Capture the cell that displays the provided text and extract its (X, Y) central coordinate. 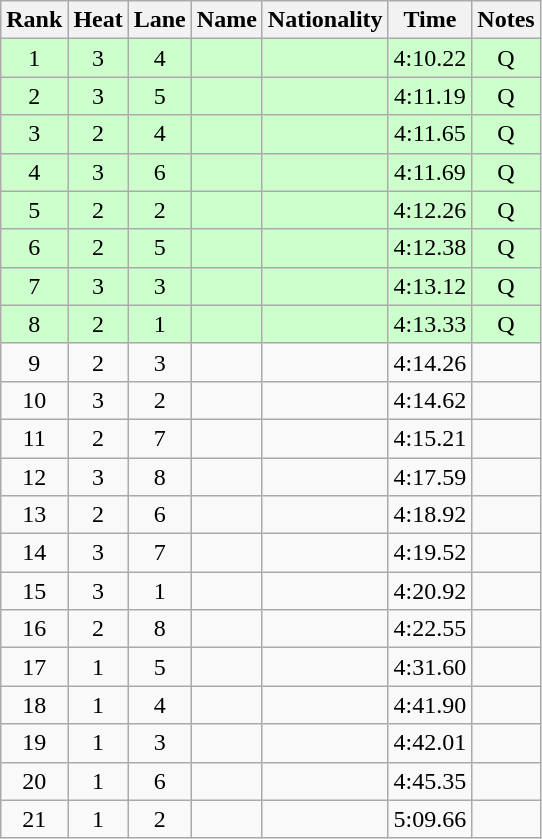
4:18.92 (430, 515)
4:11.19 (430, 96)
16 (34, 629)
10 (34, 400)
18 (34, 705)
4:14.62 (430, 400)
4:13.33 (430, 324)
Nationality (325, 20)
17 (34, 667)
Time (430, 20)
4:14.26 (430, 362)
21 (34, 819)
4:10.22 (430, 58)
19 (34, 743)
11 (34, 438)
4:19.52 (430, 553)
4:11.69 (430, 172)
9 (34, 362)
Lane (160, 20)
4:11.65 (430, 134)
Name (226, 20)
Rank (34, 20)
4:41.90 (430, 705)
4:12.26 (430, 210)
4:31.60 (430, 667)
4:42.01 (430, 743)
4:20.92 (430, 591)
15 (34, 591)
14 (34, 553)
4:15.21 (430, 438)
5:09.66 (430, 819)
4:12.38 (430, 248)
4:17.59 (430, 477)
Notes (506, 20)
4:45.35 (430, 781)
12 (34, 477)
Heat (98, 20)
13 (34, 515)
20 (34, 781)
4:13.12 (430, 286)
4:22.55 (430, 629)
